Return the (x, y) coordinate for the center point of the cell that contains the specified text.  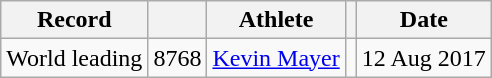
Kevin Mayer (276, 58)
12 Aug 2017 (424, 58)
Date (424, 20)
World leading (74, 58)
8768 (178, 58)
Athlete (276, 20)
Record (74, 20)
